Capture the cell that displays the provided text and extract its (x, y) central coordinate. 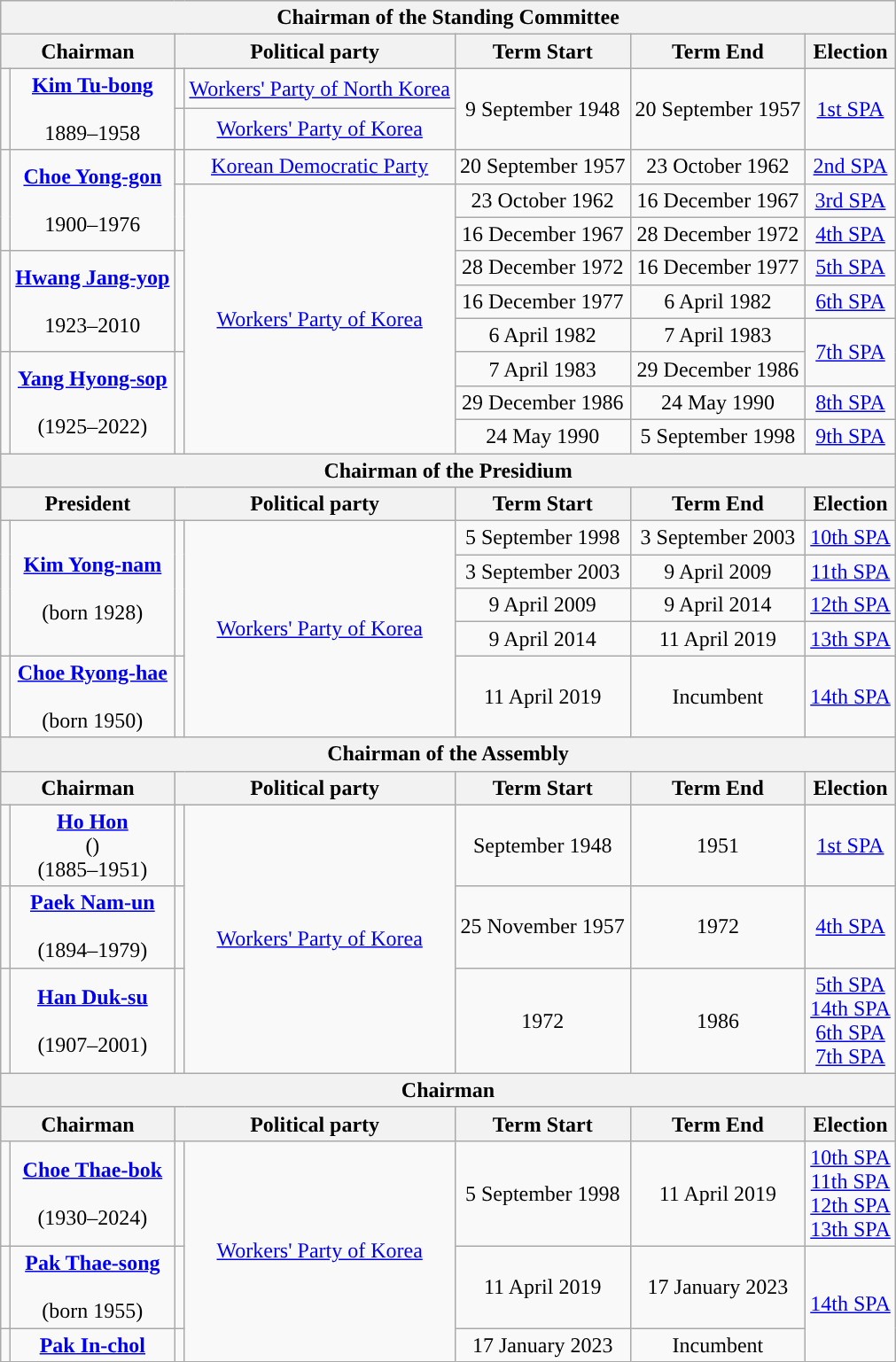
10th SPA (851, 538)
2nd SPA (851, 167)
1951 (718, 845)
11th SPA (851, 572)
Kim Tu-bong1889–1958 (92, 109)
Kim Yong-nam(born 1928) (92, 588)
13th SPA (851, 639)
10th SPA11th SPA12th SPA13th SPA (851, 1193)
Pak Thae-song(born 1955) (92, 1287)
Workers' Party of North Korea (319, 89)
3rd SPA (851, 200)
Chairman of the Assembly (448, 754)
9th SPA (851, 436)
Chairman of the Standing Committee (448, 18)
September 1948 (542, 845)
6th SPA (851, 301)
Han Duk-su(1907–2001) (92, 1021)
5th SPA (851, 268)
7th SPA (851, 352)
Korean Democratic Party (319, 167)
8th SPA (851, 402)
Paek Nam-un(1894–1979) (92, 927)
9 September 1948 (542, 109)
Chairman of the Presidium (448, 471)
Pak In-chol (92, 1344)
1986 (718, 1021)
12th SPA (851, 605)
Hwang Jang-yop1923–2010 (92, 301)
Choe Thae-bok(1930–2024) (92, 1193)
Yang Hyong-sop(1925–2022) (92, 402)
25 November 1957 (542, 927)
5th SPA14th SPA6th SPA7th SPA (851, 1021)
President (88, 504)
Choe Ryong-hae(born 1950) (92, 697)
Choe Yong-gon1900–1976 (92, 200)
Ho Hon ()(1885–1951) (92, 845)
